Output the [X, Y] coordinate of the center of the cell containing the given text.  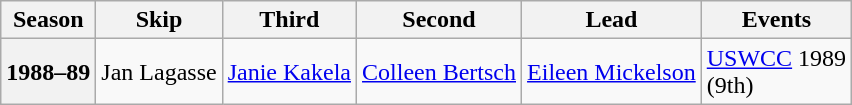
Eileen Mickelson [612, 72]
Skip [159, 20]
1988–89 [48, 72]
Events [776, 20]
Season [48, 20]
Colleen Bertsch [440, 72]
Third [289, 20]
Jan Lagasse [159, 72]
Second [440, 20]
USWCC 1989 (9th) [776, 72]
Janie Kakela [289, 72]
Lead [612, 20]
